From the cell containing the given text, extract its center point as [X, Y] coordinate. 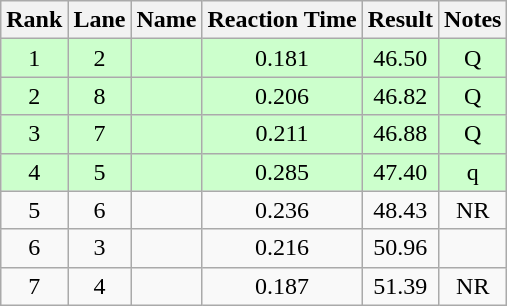
Notes [473, 20]
0.211 [282, 134]
46.82 [400, 96]
Lane [100, 20]
Result [400, 20]
Reaction Time [282, 20]
0.236 [282, 210]
0.206 [282, 96]
51.39 [400, 286]
48.43 [400, 210]
0.216 [282, 248]
8 [100, 96]
46.88 [400, 134]
1 [34, 58]
0.181 [282, 58]
46.50 [400, 58]
47.40 [400, 172]
0.285 [282, 172]
50.96 [400, 248]
Name [166, 20]
0.187 [282, 286]
Rank [34, 20]
q [473, 172]
